Pinpoint the cell where the given text exists, returning its (X, Y) midpoint coordinate. 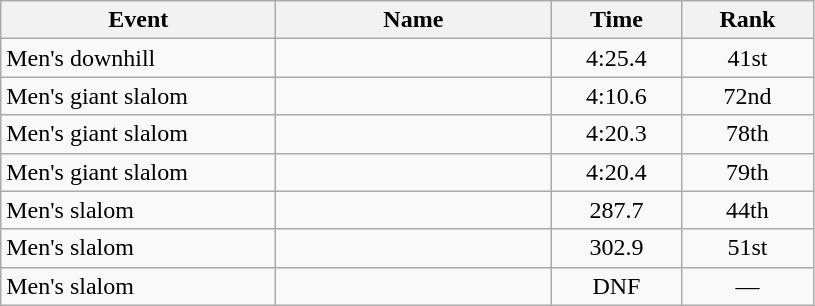
— (748, 286)
51st (748, 248)
Rank (748, 20)
44th (748, 210)
4:20.4 (616, 172)
4:25.4 (616, 58)
Men's downhill (138, 58)
302.9 (616, 248)
DNF (616, 286)
287.7 (616, 210)
78th (748, 134)
Name (414, 20)
41st (748, 58)
79th (748, 172)
4:20.3 (616, 134)
4:10.6 (616, 96)
72nd (748, 96)
Time (616, 20)
Event (138, 20)
